Capture the cell that displays the provided text and extract its (X, Y) central coordinate. 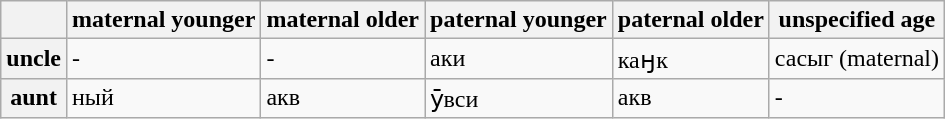
каӈк (690, 59)
аки (519, 59)
maternal younger (163, 20)
сасыг (maternal) (856, 59)
paternal younger (519, 20)
uncle (34, 59)
aunt (34, 98)
ӯвси (519, 98)
ный (163, 98)
unspecified age (856, 20)
paternal older (690, 20)
maternal older (343, 20)
